Pinpoint the cell where the given text exists, returning its [X, Y] midpoint coordinate. 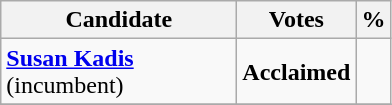
Candidate [119, 20]
Acclaimed [296, 72]
% [374, 20]
Votes [296, 20]
Susan Kadis (incumbent) [119, 72]
